Scan for the cell matching the given text and deliver its (x, y) coordinate at center. 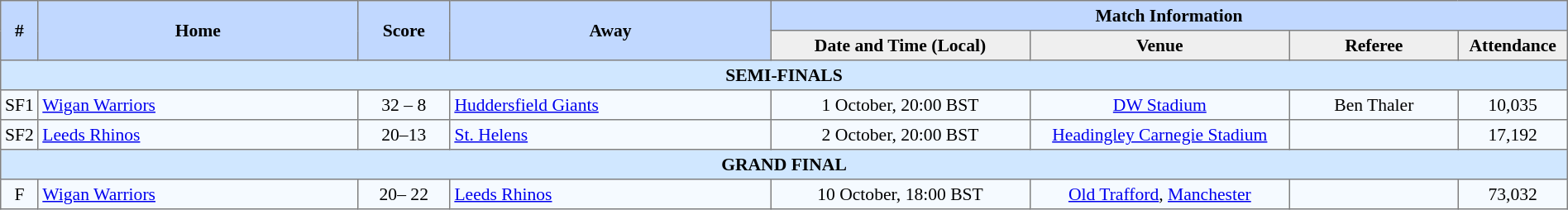
SF1 (20, 105)
1 October, 20:00 BST (900, 105)
Old Trafford, Manchester (1159, 194)
Huddersfield Giants (610, 105)
17,192 (1513, 135)
32 – 8 (404, 105)
GRAND FINAL (784, 165)
73,032 (1513, 194)
20– 22 (404, 194)
Match Information (1169, 16)
Venue (1159, 45)
SF2 (20, 135)
2 October, 20:00 BST (900, 135)
Headingley Carnegie Stadium (1159, 135)
F (20, 194)
Attendance (1513, 45)
20–13 (404, 135)
DW Stadium (1159, 105)
SEMI-FINALS (784, 75)
10 October, 18:00 BST (900, 194)
# (20, 31)
Home (198, 31)
Away (610, 31)
10,035 (1513, 105)
Ben Thaler (1374, 105)
Score (404, 31)
St. Helens (610, 135)
Date and Time (Local) (900, 45)
Referee (1374, 45)
